Capture the cell that displays the provided text and extract its (X, Y) central coordinate. 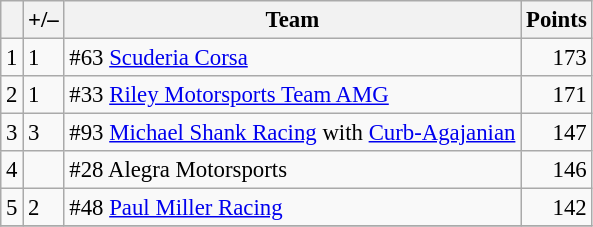
146 (556, 170)
173 (556, 58)
#63 Scuderia Corsa (292, 58)
+/– (44, 20)
Points (556, 20)
#28 Alegra Motorsports (292, 170)
#33 Riley Motorsports Team AMG (292, 95)
Team (292, 20)
147 (556, 133)
#48 Paul Miller Racing (292, 208)
#93 Michael Shank Racing with Curb-Agajanian (292, 133)
142 (556, 208)
5 (12, 208)
4 (12, 170)
171 (556, 95)
